Return the (x, y) coordinate for the center point of the cell that contains the specified text.  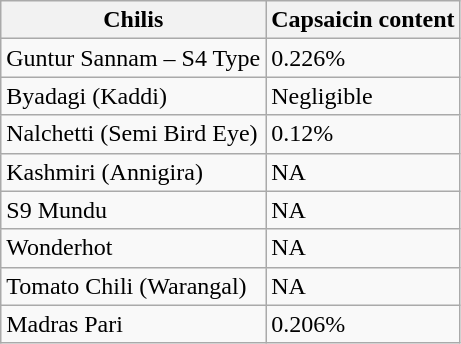
Guntur Sannam – S4 Type (134, 58)
Chilis (134, 20)
Wonderhot (134, 248)
0.206% (363, 324)
0.226% (363, 58)
Negligible (363, 96)
0.12% (363, 134)
Madras Pari (134, 324)
Tomato Chili (Warangal) (134, 286)
Kashmiri (Annigira) (134, 172)
S9 Mundu (134, 210)
Capsaicin content (363, 20)
Byadagi (Kaddi) (134, 96)
Nalchetti (Semi Bird Eye) (134, 134)
